Extract the [x, y] coordinate from the center of the cell holding the provided text.  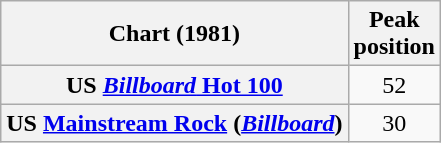
52 [394, 85]
US Mainstream Rock (Billboard) [174, 123]
US Billboard Hot 100 [174, 85]
Chart (1981) [174, 34]
30 [394, 123]
Peakposition [394, 34]
